Scan for the cell matching the given text and deliver its [x, y] coordinate at center. 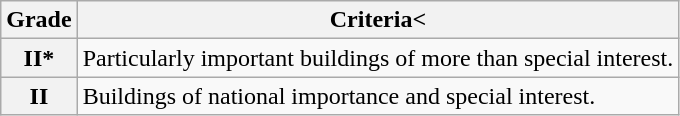
Buildings of national importance and special interest. [378, 96]
II [39, 96]
Grade [39, 20]
II* [39, 58]
Particularly important buildings of more than special interest. [378, 58]
Criteria< [378, 20]
